Extract the (X, Y) coordinate from the center of the cell holding the provided text.  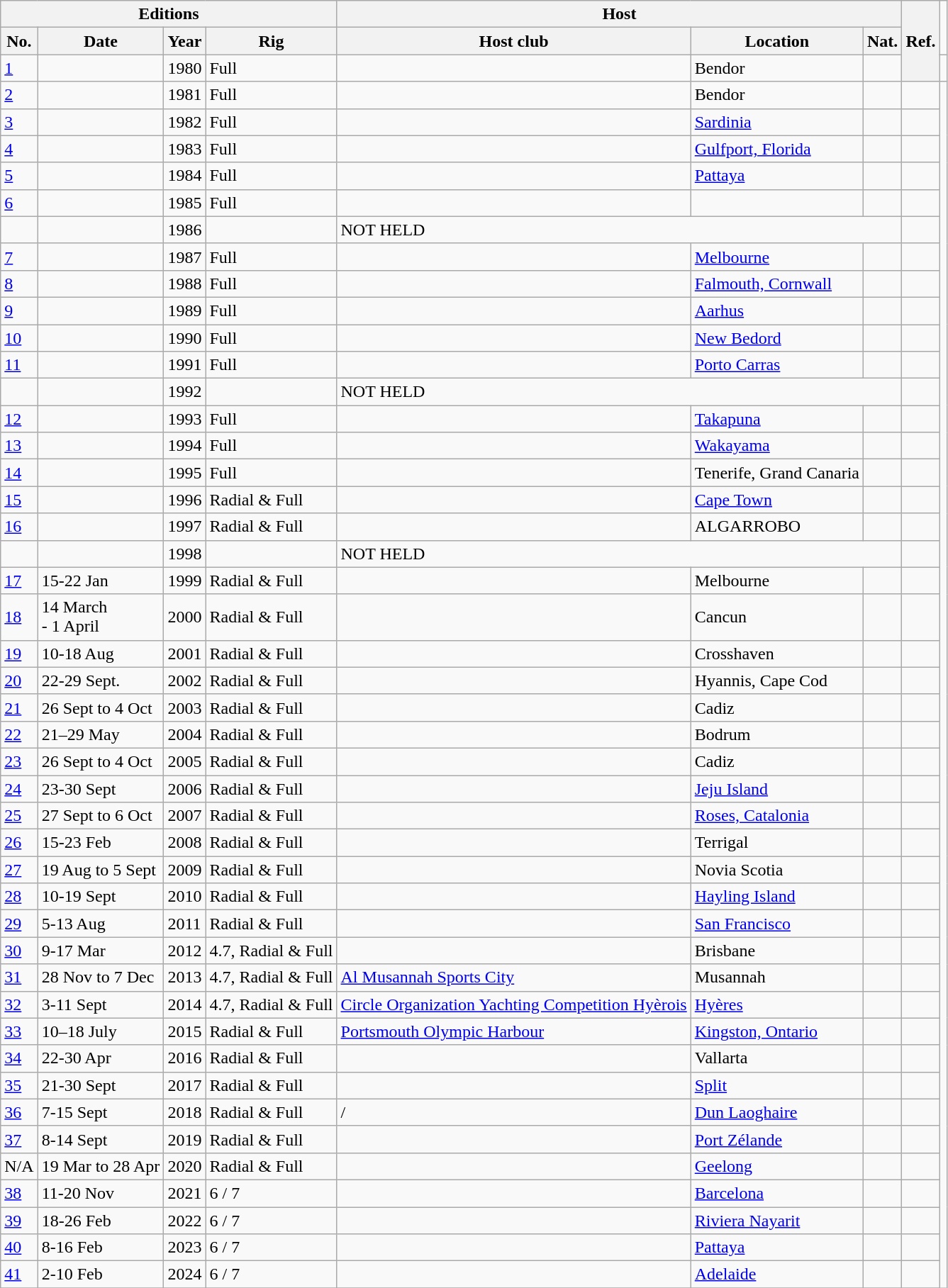
12 (19, 419)
10-19 Sept (101, 897)
Host (620, 14)
Sardinia (777, 122)
Split (777, 1085)
21-30 Sept (101, 1085)
8 (19, 284)
Gulfport, Florida (777, 149)
Hyannis, Cape Cod (777, 681)
23-30 Sept (101, 789)
20 (19, 681)
Year (184, 41)
40 (19, 1248)
3 (19, 122)
11-20 Nov (101, 1193)
Geelong (777, 1166)
17 (19, 581)
2000 (184, 617)
10 (19, 338)
1983 (184, 149)
2003 (184, 707)
1981 (184, 95)
Nat. (882, 41)
Cancun (777, 617)
Takapuna (777, 419)
21–29 May (101, 734)
22-29 Sept. (101, 681)
1987 (184, 257)
Crosshaven (777, 654)
33 (19, 1031)
Date (101, 41)
24 (19, 789)
Location (777, 41)
2005 (184, 761)
/ (513, 1112)
2020 (184, 1166)
Porto Carras (777, 365)
Roses, Catalonia (777, 816)
2011 (184, 924)
2001 (184, 654)
2006 (184, 789)
Jeju Island (777, 789)
3-11 Sept (101, 1004)
2017 (184, 1085)
22-30 Apr (101, 1058)
10-18 Aug (101, 654)
No. (19, 41)
35 (19, 1085)
2004 (184, 734)
2-10 Feb (101, 1275)
Vallarta (777, 1058)
Musannah (777, 978)
27 Sept to 6 Oct (101, 816)
Al Musannah Sports City (513, 978)
Portsmouth Olympic Harbour (513, 1031)
1994 (184, 446)
28 Nov to 7 Dec (101, 978)
19 (19, 654)
2014 (184, 1004)
Hyères (777, 1004)
2022 (184, 1220)
19 Mar to 28 Apr (101, 1166)
9-17 Mar (101, 951)
2019 (184, 1139)
Falmouth, Cornwall (777, 284)
1991 (184, 365)
Tenerife, Grand Canaria (777, 473)
Circle Organization Yachting Competition Hyèrois (513, 1004)
1999 (184, 581)
1996 (184, 500)
1989 (184, 310)
13 (19, 446)
7 (19, 257)
26 (19, 843)
7-15 Sept (101, 1112)
N/A (19, 1166)
1993 (184, 419)
8-16 Feb (101, 1248)
18 (19, 617)
1982 (184, 122)
1995 (184, 473)
2024 (184, 1275)
Novia Scotia (777, 870)
Dun Laoghaire (777, 1112)
1 (19, 68)
37 (19, 1139)
11 (19, 365)
5-13 Aug (101, 924)
2018 (184, 1112)
10–18 July (101, 1031)
Ref. (920, 41)
Terrigal (777, 843)
1986 (184, 230)
1992 (184, 392)
Hayling Island (777, 897)
Port Zélande (777, 1139)
4 (19, 149)
25 (19, 816)
Barcelona (777, 1193)
34 (19, 1058)
New Bedord (777, 338)
Kingston, Ontario (777, 1031)
2013 (184, 978)
23 (19, 761)
6 (19, 203)
14 (19, 473)
2023 (184, 1248)
39 (19, 1220)
1980 (184, 68)
1997 (184, 527)
5 (19, 176)
36 (19, 1112)
2015 (184, 1031)
ALGARROBO (777, 527)
27 (19, 870)
15-22 Jan (101, 581)
2 (19, 95)
1988 (184, 284)
Rig (271, 41)
19 Aug to 5 Sept (101, 870)
29 (19, 924)
9 (19, 310)
2009 (184, 870)
21 (19, 707)
2002 (184, 681)
Brisbane (777, 951)
Host club (513, 41)
18-26 Feb (101, 1220)
Adelaide (777, 1275)
15 (19, 500)
San Francisco (777, 924)
22 (19, 734)
Wakayama (777, 446)
1984 (184, 176)
2012 (184, 951)
2010 (184, 897)
38 (19, 1193)
Aarhus (777, 310)
Editions (169, 14)
2008 (184, 843)
41 (19, 1275)
1985 (184, 203)
14 March - 1 April (101, 617)
15-23 Feb (101, 843)
32 (19, 1004)
2021 (184, 1193)
1990 (184, 338)
31 (19, 978)
28 (19, 897)
Cape Town (777, 500)
Bodrum (777, 734)
2016 (184, 1058)
2007 (184, 816)
8-14 Sept (101, 1139)
1998 (184, 554)
30 (19, 951)
Riviera Nayarit (777, 1220)
16 (19, 527)
